Pinpoint the cell where the given text exists, returning its (X, Y) midpoint coordinate. 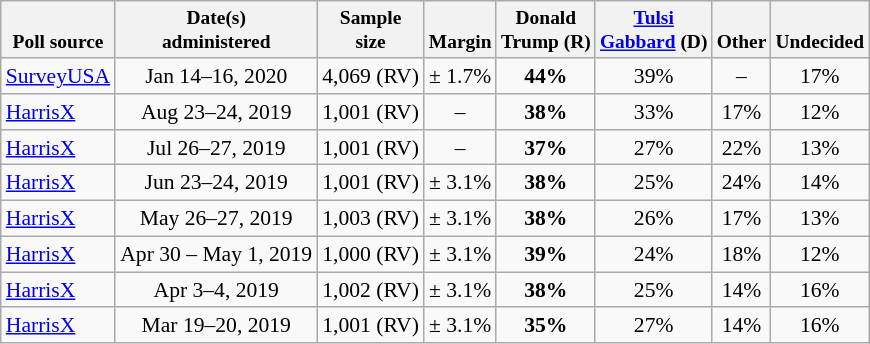
Margin (460, 30)
Mar 19–20, 2019 (216, 326)
± 1.7% (460, 76)
Date(s)administered (216, 30)
4,069 (RV) (370, 76)
Jun 23–24, 2019 (216, 183)
35% (546, 326)
26% (654, 219)
Undecided (820, 30)
Apr 30 – May 1, 2019 (216, 254)
Poll source (58, 30)
TulsiGabbard (D) (654, 30)
18% (742, 254)
1,000 (RV) (370, 254)
Apr 3–4, 2019 (216, 290)
37% (546, 148)
1,002 (RV) (370, 290)
Jan 14–16, 2020 (216, 76)
Samplesize (370, 30)
44% (546, 76)
Other (742, 30)
DonaldTrump (R) (546, 30)
Jul 26–27, 2019 (216, 148)
1,003 (RV) (370, 219)
33% (654, 112)
22% (742, 148)
May 26–27, 2019 (216, 219)
Aug 23–24, 2019 (216, 112)
SurveyUSA (58, 76)
